Output the [X, Y] coordinate of the center of the cell containing the given text.  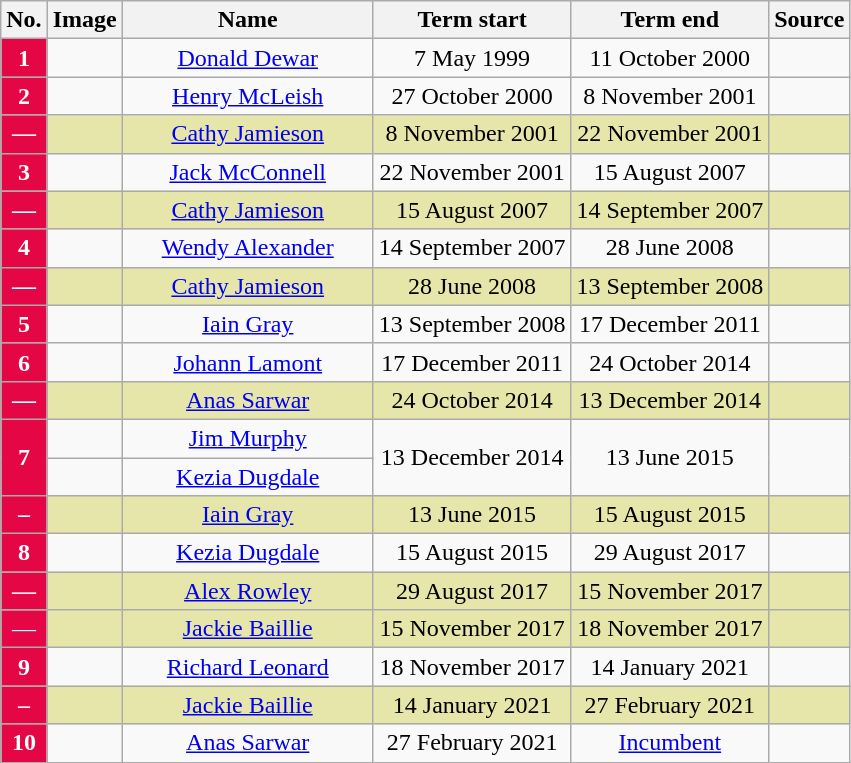
6 [24, 362]
Henry McLeish [248, 96]
27 October 2000 [472, 96]
Jim Murphy [248, 438]
4 [24, 248]
1 [24, 58]
Name [248, 20]
10 [24, 743]
11 October 2000 [670, 58]
8 [24, 553]
Image [84, 20]
7 [24, 457]
Term start [472, 20]
Alex Rowley [248, 591]
Incumbent [670, 743]
7 May 1999 [472, 58]
No. [24, 20]
5 [24, 324]
Jack McConnell [248, 172]
Donald Dewar [248, 58]
Term end [670, 20]
— [24, 400]
Source [810, 20]
Richard Leonard [248, 667]
Johann Lamont [248, 362]
2 [24, 96]
9 [24, 667]
Wendy Alexander [248, 248]
3 [24, 172]
